Capture the cell that displays the provided text and extract its (X, Y) central coordinate. 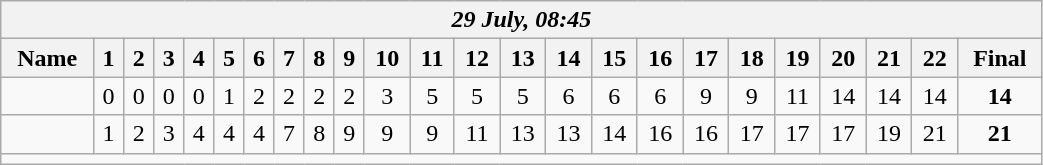
20 (843, 58)
Name (48, 58)
15 (614, 58)
12 (477, 58)
18 (752, 58)
Final (1000, 58)
29 July, 08:45 (522, 20)
22 (935, 58)
10 (387, 58)
